Extract the [x, y] coordinate from the center of the cell holding the provided text.  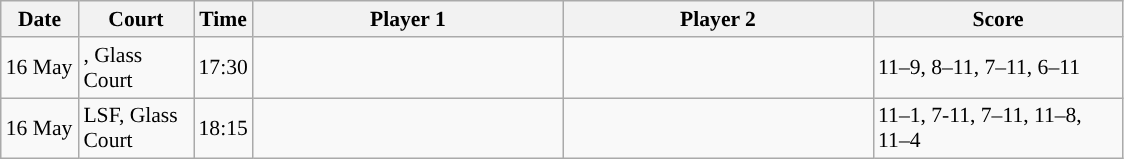
11–1, 7-11, 7–11, 11–8, 11–4 [998, 128]
LSF, Glass Court [136, 128]
18:15 [224, 128]
Player 1 [408, 19]
Score [998, 19]
11–9, 8–11, 7–11, 6–11 [998, 68]
17:30 [224, 68]
, Glass Court [136, 68]
Date [40, 19]
Court [136, 19]
Player 2 [718, 19]
Time [224, 19]
